Determine the [X, Y] coordinate at the center of the cell enclosing the given text.  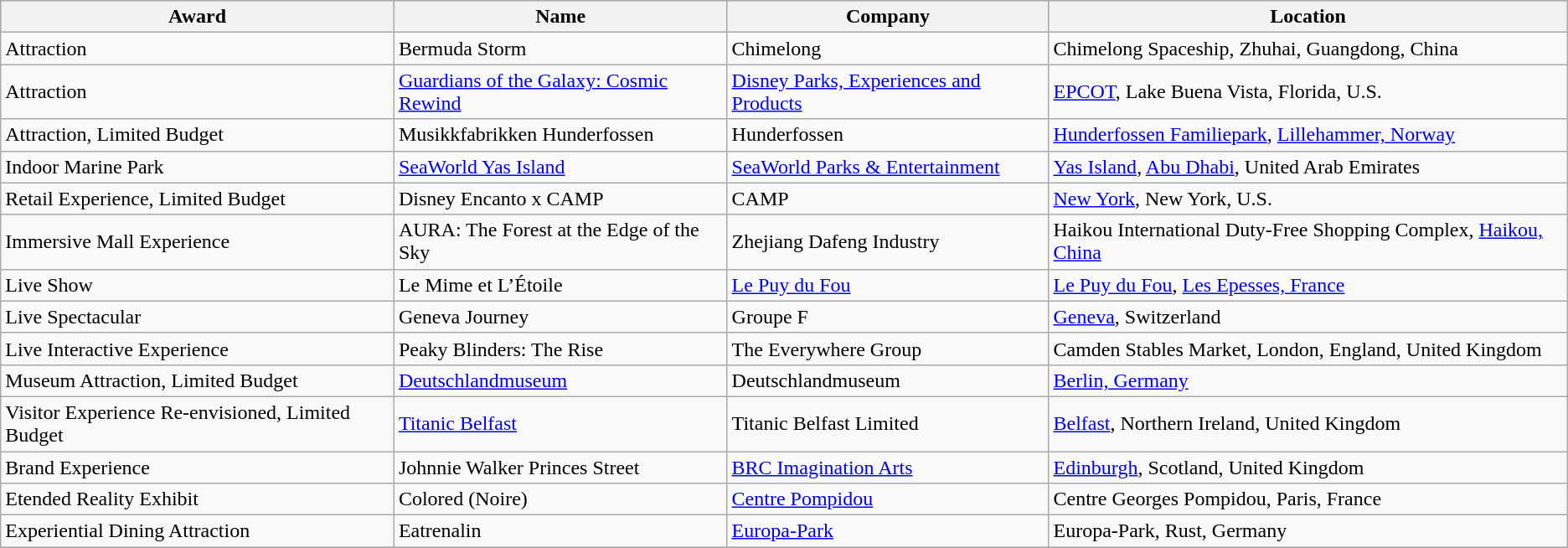
SeaWorld Yas Island [560, 167]
Location [1308, 17]
Disney Parks, Experiences and Products [888, 92]
Attraction, Limited Budget [198, 135]
Titanic Belfast Limited [888, 424]
Europa-Park, Rust, Germany [1308, 531]
New York, New York, U.S. [1308, 199]
Edinburgh, Scotland, United Kingdom [1308, 467]
Award [198, 17]
Haikou International Duty-Free Shopping Complex, Haikou, China [1308, 241]
Centre Pompidou [888, 499]
Museum Attraction, Limited Budget [198, 380]
Geneva Journey [560, 317]
Musikkfabrikken Hunderfossen [560, 135]
Hunderfossen Familiepark, Lillehammer, Norway [1308, 135]
Camden Stables Market, London, England, United Kingdom [1308, 349]
AURA: The Forest at the Edge of the Sky [560, 241]
Titanic Belfast [560, 424]
Zhejiang Dafeng Industry [888, 241]
Immersive Mall Experience [198, 241]
Chimelong Spaceship, Zhuhai, Guangdong, China [1308, 49]
Berlin, Germany [1308, 380]
Guardians of the Galaxy: Cosmic Rewind [560, 92]
BRC Imagination Arts [888, 467]
Bermuda Storm [560, 49]
Johnnie Walker Princes Street [560, 467]
Colored (Noire) [560, 499]
CAMP [888, 199]
EPCOT, Lake Buena Vista, Florida, U.S. [1308, 92]
Chimelong [888, 49]
Experiential Dining Attraction [198, 531]
Name [560, 17]
Le Puy du Fou, Les Epesses, France [1308, 285]
Brand Experience [198, 467]
Disney Encanto x CAMP [560, 199]
Centre Georges Pompidou, Paris, France [1308, 499]
Europa-Park [888, 531]
Live Show [198, 285]
Eatrenalin [560, 531]
Peaky Blinders: The Rise [560, 349]
Live Interactive Experience [198, 349]
Yas Island, Abu Dhabi, United Arab Emirates [1308, 167]
Indoor Marine Park [198, 167]
Belfast, Northern Ireland, United Kingdom [1308, 424]
Visitor Experience Re-envisioned, Limited Budget [198, 424]
Le Mime et L’Étoile [560, 285]
SeaWorld Parks & Entertainment [888, 167]
The Everywhere Group [888, 349]
Geneva, Switzerland [1308, 317]
Groupe F [888, 317]
Le Puy du Fou [888, 285]
Live Spectacular [198, 317]
Etended Reality Exhibit [198, 499]
Retail Experience, Limited Budget [198, 199]
Company [888, 17]
Hunderfossen [888, 135]
